Locate the cell with the specified text and output its (X, Y) center coordinate. 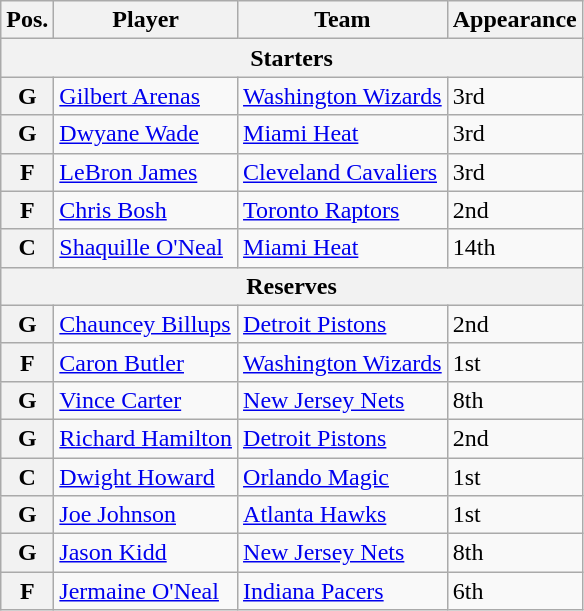
Vince Carter (146, 400)
6th (514, 591)
Richard Hamilton (146, 438)
Chauncey Billups (146, 324)
Atlanta Hawks (343, 515)
Player (146, 20)
Dwight Howard (146, 477)
Pos. (28, 20)
Dwyane Wade (146, 134)
Indiana Pacers (343, 591)
Team (343, 20)
Shaquille O'Neal (146, 248)
Cleveland Cavaliers (343, 172)
Orlando Magic (343, 477)
Jason Kidd (146, 553)
Toronto Raptors (343, 210)
Chris Bosh (146, 210)
Appearance (514, 20)
14th (514, 248)
Jermaine O'Neal (146, 591)
LeBron James (146, 172)
Gilbert Arenas (146, 96)
Caron Butler (146, 362)
Joe Johnson (146, 515)
Starters (292, 58)
Reserves (292, 286)
